Extract the [x, y] coordinate from the center of the cell holding the provided text.  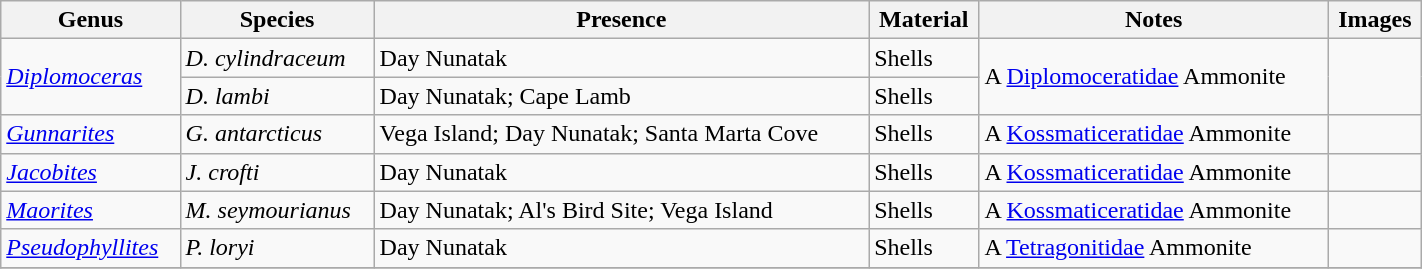
G. antarcticus [277, 134]
Diplomoceras [90, 77]
Maorites [90, 210]
Notes [1154, 20]
D. cylindraceum [277, 58]
A Tetragonitidae Ammonite [1154, 248]
A Diplomoceratidae Ammonite [1154, 77]
Jacobites [90, 172]
Pseudophyllites [90, 248]
J. crofti [277, 172]
Species [277, 20]
Vega Island; Day Nunatak; Santa Marta Cove [622, 134]
Material [924, 20]
Day Nunatak; Al's Bird Site; Vega Island [622, 210]
Genus [90, 20]
Presence [622, 20]
Gunnarites [90, 134]
D. lambi [277, 96]
Day Nunatak; Cape Lamb [622, 96]
M. seymourianus [277, 210]
P. loryi [277, 248]
Images [1374, 20]
